Return [x, y] of the center of cell containing provided text 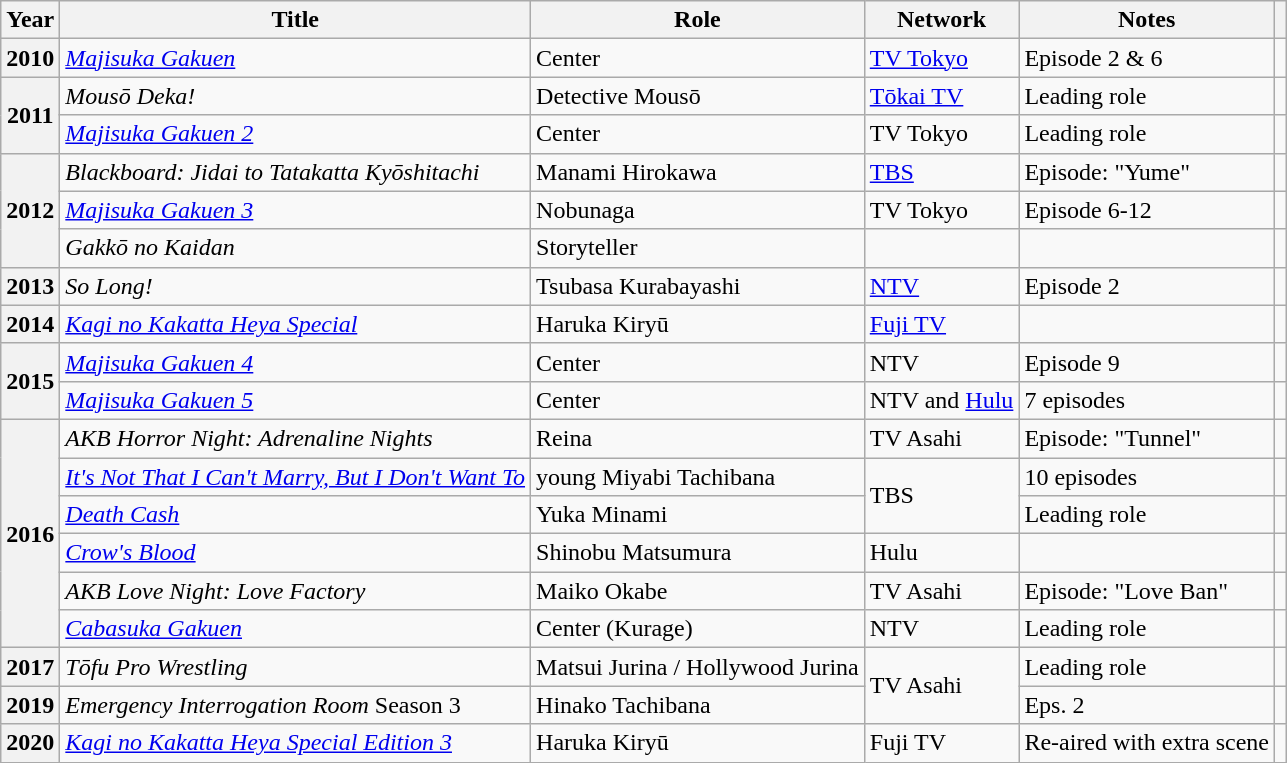
Role [698, 20]
Hinako Tachibana [698, 705]
So Long! [296, 286]
Nobunaga [698, 210]
NTV and Hulu [942, 400]
Emergency Interrogation Room Season 3 [296, 705]
Year [30, 20]
Episode: "Yume" [1147, 172]
Tsubasa Kurabayashi [698, 286]
2012 [30, 210]
Yuka Minami [698, 515]
2010 [30, 58]
Kagi no Kakatta Heya Special Edition 3 [296, 743]
Episode 2 & 6 [1147, 58]
Center (Kurage) [698, 629]
Tōkai TV [942, 96]
Majisuka Gakuen 2 [296, 134]
Cabasuka Gakuen [296, 629]
young Miyabi Tachibana [698, 477]
2019 [30, 705]
AKB Love Night: Love Factory [296, 591]
Majisuka Gakuen 4 [296, 362]
2017 [30, 667]
2013 [30, 286]
Shinobu Matsumura [698, 553]
2016 [30, 533]
Maiko Okabe [698, 591]
Episode 6-12 [1147, 210]
Episode: "Love Ban" [1147, 591]
It's Not That I Can't Marry, But I Don't Want To [296, 477]
10 episodes [1147, 477]
Manami Hirokawa [698, 172]
Hulu [942, 553]
Mousō Deka! [296, 96]
Majisuka Gakuen [296, 58]
Matsui Jurina / Hollywood Jurina [698, 667]
Detective Mousō [698, 96]
Eps. 2 [1147, 705]
Majisuka Gakuen 5 [296, 400]
Episode 2 [1147, 286]
7 episodes [1147, 400]
Majisuka Gakuen 3 [296, 210]
Storyteller [698, 248]
2020 [30, 743]
2015 [30, 381]
Re-aired with extra scene [1147, 743]
Network [942, 20]
Gakkō no Kaidan [296, 248]
2011 [30, 115]
Kagi no Kakatta Heya Special [296, 324]
Notes [1147, 20]
AKB Horror Night: Adrenaline Nights [296, 438]
Death Cash [296, 515]
Blackboard: Jidai to Tatakatta Kyōshitachi [296, 172]
Title [296, 20]
Tōfu Pro Wrestling [296, 667]
Episode 9 [1147, 362]
2014 [30, 324]
Episode: "Tunnel" [1147, 438]
Crow's Blood [296, 553]
Reina [698, 438]
